Pinpoint the cell where the given text exists, returning its [X, Y] midpoint coordinate. 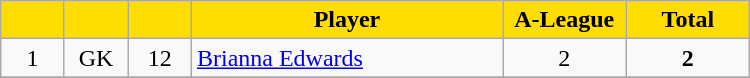
Player [346, 20]
Total [688, 20]
Brianna Edwards [346, 58]
A-League [564, 20]
GK [96, 58]
12 [160, 58]
1 [33, 58]
